Determine the [x, y] coordinate at the center of the cell enclosing the given text.  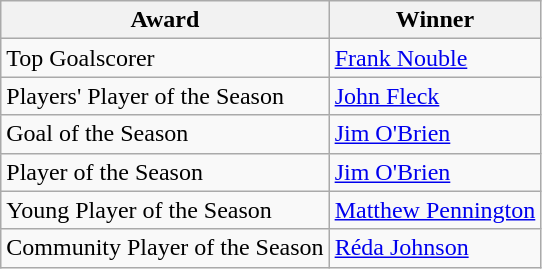
Top Goalscorer [165, 58]
Winner [435, 20]
Players' Player of the Season [165, 96]
Goal of the Season [165, 134]
Award [165, 20]
Réda Johnson [435, 248]
Community Player of the Season [165, 248]
Frank Nouble [435, 58]
Matthew Pennington [435, 210]
Player of the Season [165, 172]
Young Player of the Season [165, 210]
John Fleck [435, 96]
